Scan for the cell matching the given text and deliver its [x, y] coordinate at center. 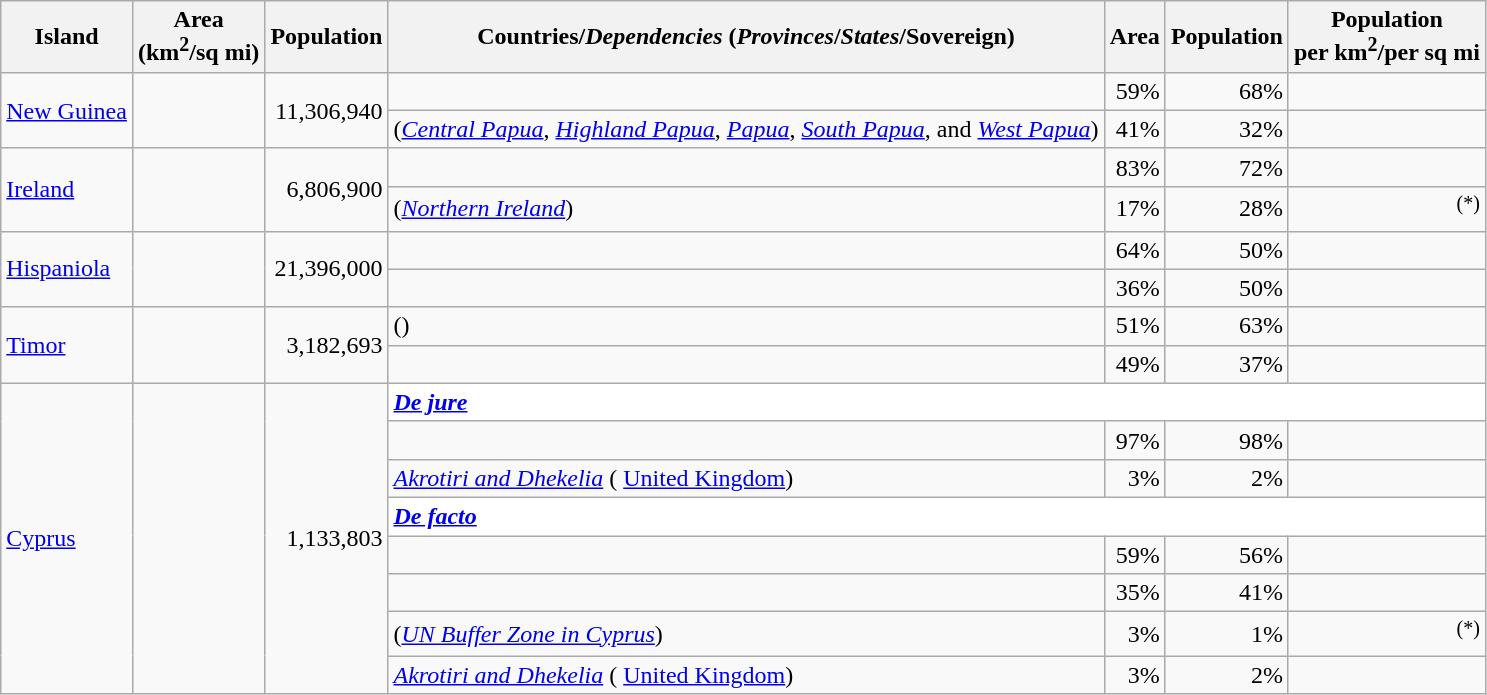
56% [1226, 555]
Populationper km2/per sq mi [1386, 37]
37% [1226, 364]
Ireland [67, 190]
Hispaniola [67, 269]
17% [1134, 208]
36% [1134, 288]
Timor [67, 345]
68% [1226, 91]
6,806,900 [326, 190]
28% [1226, 208]
De jure [936, 402]
() [746, 326]
Island [67, 37]
21,396,000 [326, 269]
1% [1226, 634]
63% [1226, 326]
1,133,803 [326, 538]
98% [1226, 440]
De facto [936, 516]
11,306,940 [326, 110]
35% [1134, 593]
72% [1226, 167]
97% [1134, 440]
(Central Papua, Highland Papua, Papua, South Papua, and West Papua) [746, 129]
83% [1134, 167]
Area (km2/sq mi) [198, 37]
New Guinea [67, 110]
51% [1134, 326]
3,182,693 [326, 345]
Countries/Dependencies (Provinces/States/Sovereign) [746, 37]
Cyprus [67, 538]
Area [1134, 37]
(Northern Ireland) [746, 208]
49% [1134, 364]
(UN Buffer Zone in Cyprus) [746, 634]
32% [1226, 129]
64% [1134, 250]
